Detect which cell encompasses the target text, then output its (X, Y) center coordinate. 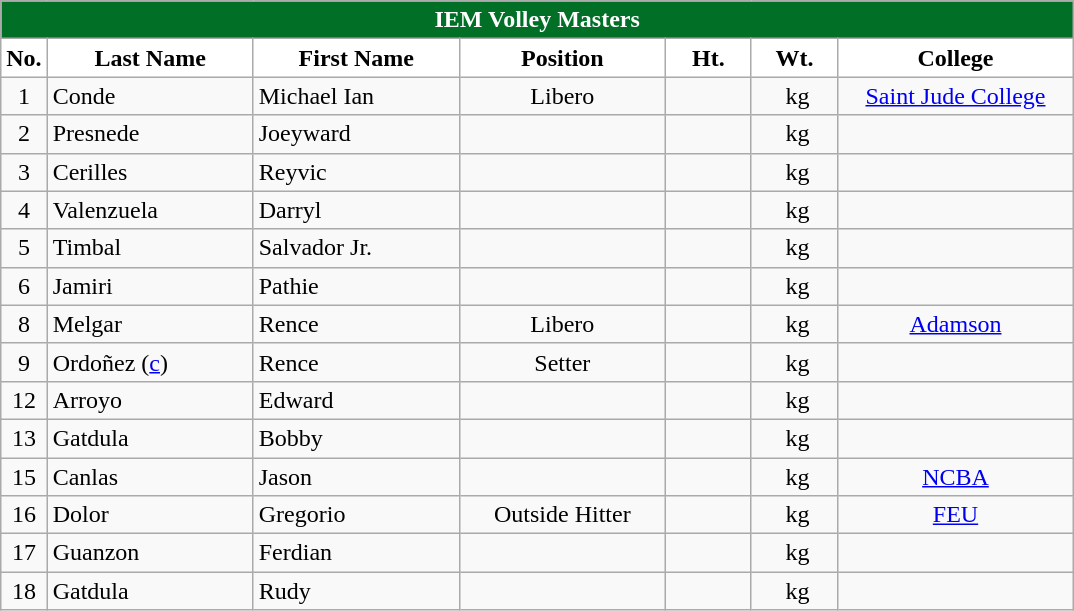
Timbal (150, 248)
FEU (955, 515)
No. (24, 58)
Valenzuela (150, 210)
Pathie (356, 286)
Edward (356, 400)
5 (24, 248)
Gregorio (356, 515)
Rudy (356, 591)
4 (24, 210)
Presnede (150, 134)
Last Name (150, 58)
College (955, 58)
Arroyo (150, 400)
13 (24, 438)
18 (24, 591)
Ht. (708, 58)
16 (24, 515)
Salvador Jr. (356, 248)
Darryl (356, 210)
Jason (356, 477)
Joeyward (356, 134)
Position (562, 58)
First Name (356, 58)
Jamiri (150, 286)
Adamson (955, 324)
IEM Volley Masters (538, 20)
Michael Ian (356, 96)
Wt. (794, 58)
Ordoñez (c) (150, 362)
17 (24, 553)
Ferdian (356, 553)
Cerilles (150, 172)
15 (24, 477)
Setter (562, 362)
2 (24, 134)
NCBA (955, 477)
Reyvic (356, 172)
Bobby (356, 438)
12 (24, 400)
Saint Jude College (955, 96)
Conde (150, 96)
9 (24, 362)
8 (24, 324)
6 (24, 286)
Canlas (150, 477)
1 (24, 96)
Dolor (150, 515)
Guanzon (150, 553)
3 (24, 172)
Outside Hitter (562, 515)
Melgar (150, 324)
